Identify which cell holds the provided text, then report its [X, Y] central coordinate. 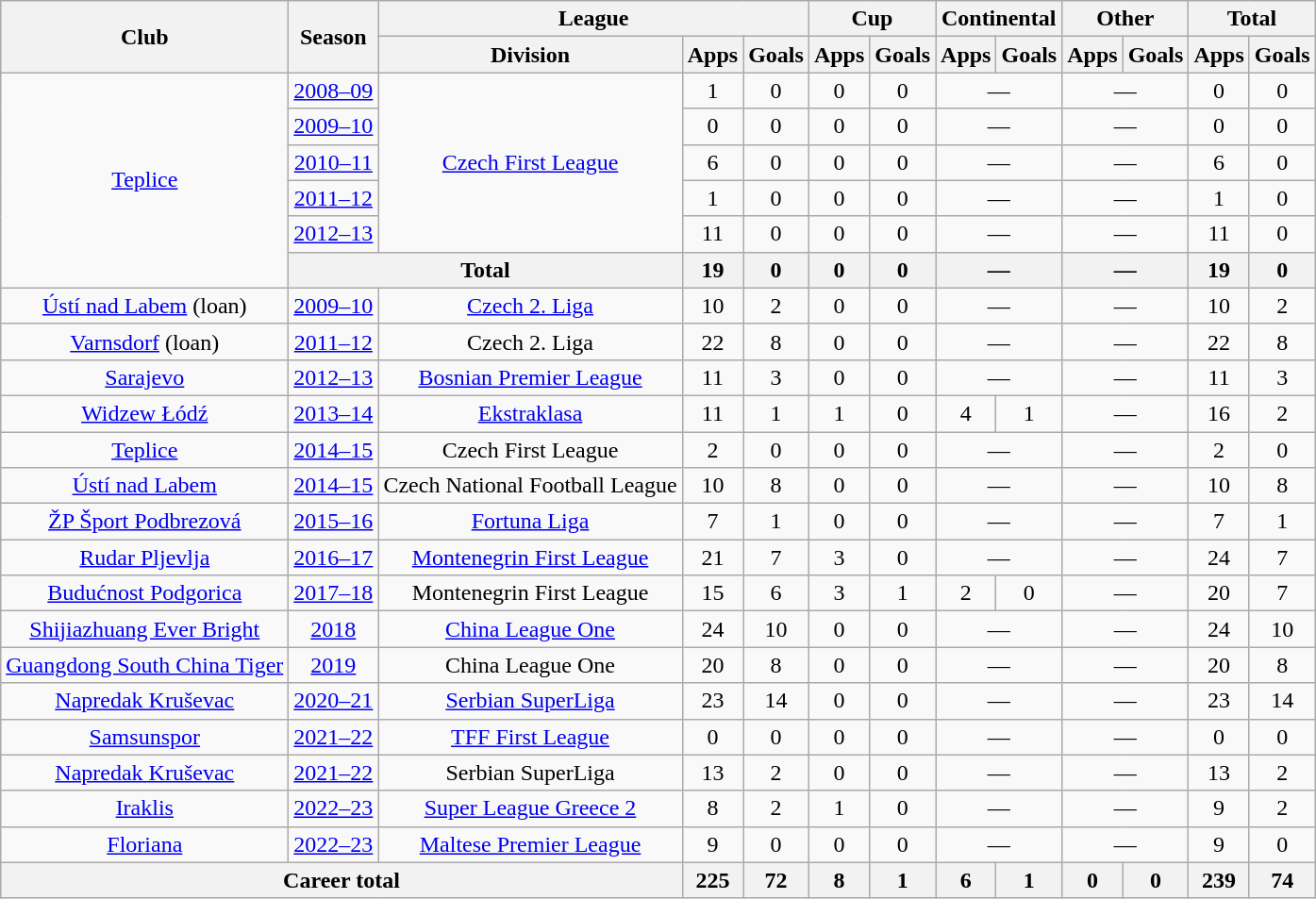
Samsunspor [145, 737]
Sarajevo [145, 377]
74 [1282, 880]
Career total [341, 880]
16 [1219, 413]
Other [1125, 19]
Ústí nad Labem (loan) [145, 306]
Czech National Football League [530, 486]
TFF First League [530, 737]
21 [712, 558]
Guangdong South China Tiger [145, 665]
Season [334, 37]
Continental [999, 19]
72 [776, 880]
2017–18 [334, 593]
Bosnian Premier League [530, 377]
239 [1219, 880]
Super League Greece 2 [530, 808]
2018 [334, 629]
2020–21 [334, 701]
2013–14 [334, 413]
Maltese Premier League [530, 844]
ŽP Šport Podbrezová [145, 522]
225 [712, 880]
2010–11 [334, 162]
Rudar Pljevlja [145, 558]
Ekstraklasa [530, 413]
League [593, 19]
Budućnost Podgorica [145, 593]
Fortuna Liga [530, 522]
Club [145, 37]
4 [966, 413]
Division [530, 55]
Floriana [145, 844]
Iraklis [145, 808]
Varnsdorf (loan) [145, 341]
Cup [872, 19]
Ústí nad Labem [145, 486]
2019 [334, 665]
Shijiazhuang Ever Bright [145, 629]
15 [712, 593]
2015–16 [334, 522]
Widzew Łódź [145, 413]
2008–09 [334, 91]
2016–17 [334, 558]
